Return [x, y] of the center of cell containing provided text 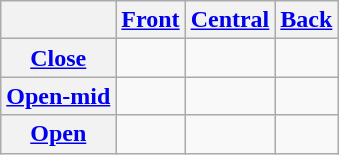
Back [306, 20]
Close [58, 58]
Central [230, 20]
Open [58, 134]
Front [150, 20]
Open-mid [58, 96]
